Extract the (X, Y) coordinate from the center of the cell holding the provided text.  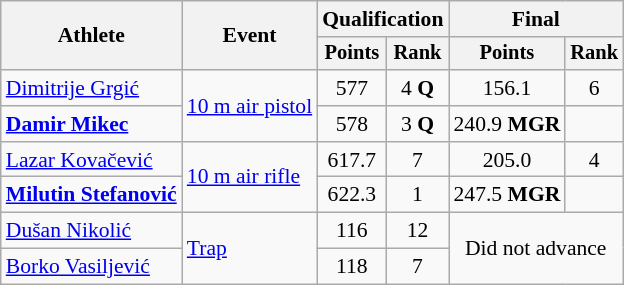
Qualification (382, 19)
1 (418, 195)
Trap (250, 248)
Damir Mikec (92, 124)
4 Q (418, 88)
6 (594, 88)
Milutin Stefanović (92, 195)
578 (352, 124)
Athlete (92, 36)
205.0 (506, 160)
Did not advance (535, 248)
12 (418, 231)
116 (352, 231)
240.9 MGR (506, 124)
118 (352, 267)
577 (352, 88)
10 m air rifle (250, 178)
Lazar Kovačević (92, 160)
247.5 MGR (506, 195)
622.3 (352, 195)
Event (250, 36)
156.1 (506, 88)
10 m air pistol (250, 106)
Borko Vasiljević (92, 267)
617.7 (352, 160)
3 Q (418, 124)
Dimitrije Grgić (92, 88)
4 (594, 160)
Dušan Nikolić (92, 231)
Final (535, 19)
